Determine the [x, y] coordinate at the center of the cell enclosing the given text.  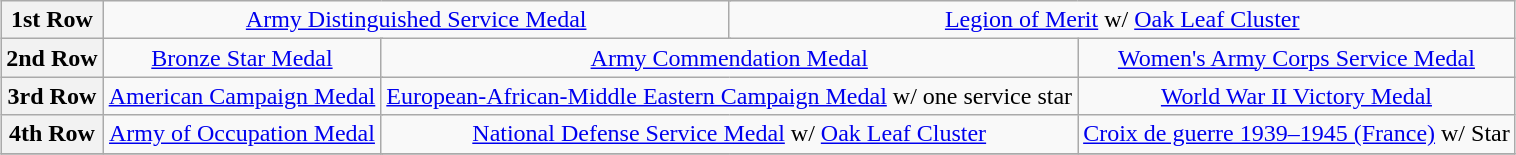
Army Distinguished Service Medal [416, 20]
4th Row [52, 134]
2nd Row [52, 58]
3rd Row [52, 96]
1st Row [52, 20]
Croix de guerre 1939–1945 (France) w/ Star [1297, 134]
Army Commendation Medal [730, 58]
American Campaign Medal [242, 96]
Legion of Merit w/ Oak Leaf Cluster [1122, 20]
Women's Army Corps Service Medal [1297, 58]
Bronze Star Medal [242, 58]
European-African-Middle Eastern Campaign Medal w/ one service star [730, 96]
Army of Occupation Medal [242, 134]
World War II Victory Medal [1297, 96]
National Defense Service Medal w/ Oak Leaf Cluster [730, 134]
